Extract the [x, y] coordinate from the center of the cell holding the provided text.  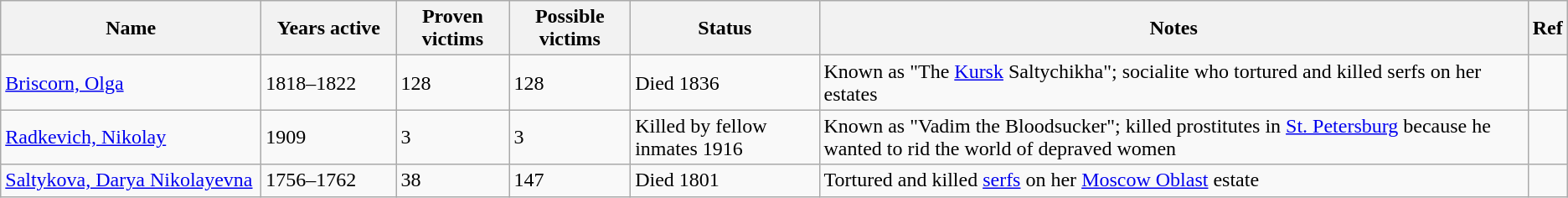
Status [725, 29]
Known as "Vadim the Bloodsucker"; killed prostitutes in St. Petersburg because he wanted to rid the world of depraved women [1173, 138]
Notes [1173, 29]
Proven victims [452, 29]
Died 1801 [725, 180]
Possible victims [570, 29]
1756–1762 [328, 180]
Radkevich, Nikolay [131, 138]
Died 1836 [725, 82]
1909 [328, 138]
Ref [1548, 29]
Known as "The Kursk Saltychikha"; socialite who tortured and killed serfs on her estates [1173, 82]
1818–1822 [328, 82]
Killed by fellow inmates 1916 [725, 138]
38 [452, 180]
Tortured and killed serfs on her Moscow Oblast estate [1173, 180]
147 [570, 180]
Years active [328, 29]
Saltykova, Darya Nikolayevna [131, 180]
Briscorn, Olga [131, 82]
Name [131, 29]
